Return (X, Y) of the center of cell containing provided text 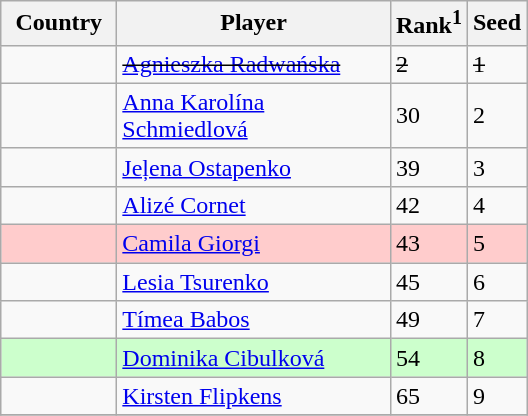
Seed (496, 24)
Jeļena Ostapenko (254, 167)
45 (428, 282)
1 (496, 64)
8 (496, 358)
42 (428, 205)
Dominika Cibulková (254, 358)
9 (496, 396)
Kirsten Flipkens (254, 396)
5 (496, 244)
30 (428, 116)
54 (428, 358)
49 (428, 320)
4 (496, 205)
7 (496, 320)
Player (254, 24)
Lesia Tsurenko (254, 282)
Tímea Babos (254, 320)
Camila Giorgi (254, 244)
Alizé Cornet (254, 205)
3 (496, 167)
Country (59, 24)
6 (496, 282)
Anna Karolína Schmiedlová (254, 116)
65 (428, 396)
43 (428, 244)
Rank1 (428, 24)
39 (428, 167)
Agnieszka Radwańska (254, 64)
